Detect which cell encompasses the target text, then output its (X, Y) center coordinate. 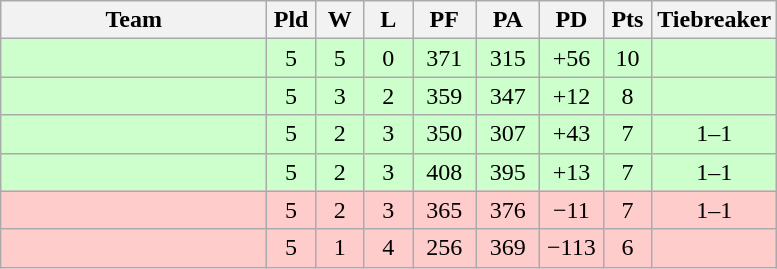
6 (628, 248)
256 (444, 248)
307 (508, 134)
Team (134, 20)
PF (444, 20)
Pld (292, 20)
−113 (572, 248)
315 (508, 58)
365 (444, 210)
359 (444, 96)
369 (508, 248)
10 (628, 58)
408 (444, 172)
395 (508, 172)
PA (508, 20)
350 (444, 134)
L (388, 20)
0 (388, 58)
+56 (572, 58)
+12 (572, 96)
−11 (572, 210)
Tiebreaker (714, 20)
+13 (572, 172)
1 (340, 248)
Pts (628, 20)
371 (444, 58)
347 (508, 96)
+43 (572, 134)
PD (572, 20)
8 (628, 96)
4 (388, 248)
W (340, 20)
376 (508, 210)
